Output the (X, Y) coordinate of the center of the cell containing the given text.  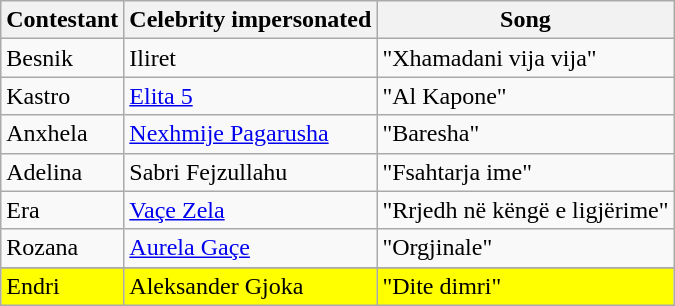
"Al Kapone" (526, 96)
"Rrjedh në këngë e ligjërime" (526, 210)
Endri (62, 286)
"Orgjinale" (526, 248)
"Xhamadani vija vija" (526, 58)
Rozana (62, 248)
Vaçe Zela (250, 210)
Iliret (250, 58)
Celebrity impersonated (250, 20)
Besnik (62, 58)
Era (62, 210)
Song (526, 20)
"Fsahtarja ime" (526, 172)
Kastro (62, 96)
Aurela Gaçe (250, 248)
"Dite dimri" (526, 286)
Nexhmije Pagarusha (250, 134)
Anxhela (62, 134)
Aleksander Gjoka (250, 286)
Elita 5 (250, 96)
Contestant (62, 20)
"Baresha" (526, 134)
Adelina (62, 172)
Sabri Fejzullahu (250, 172)
